Capture the cell that displays the provided text and extract its (X, Y) central coordinate. 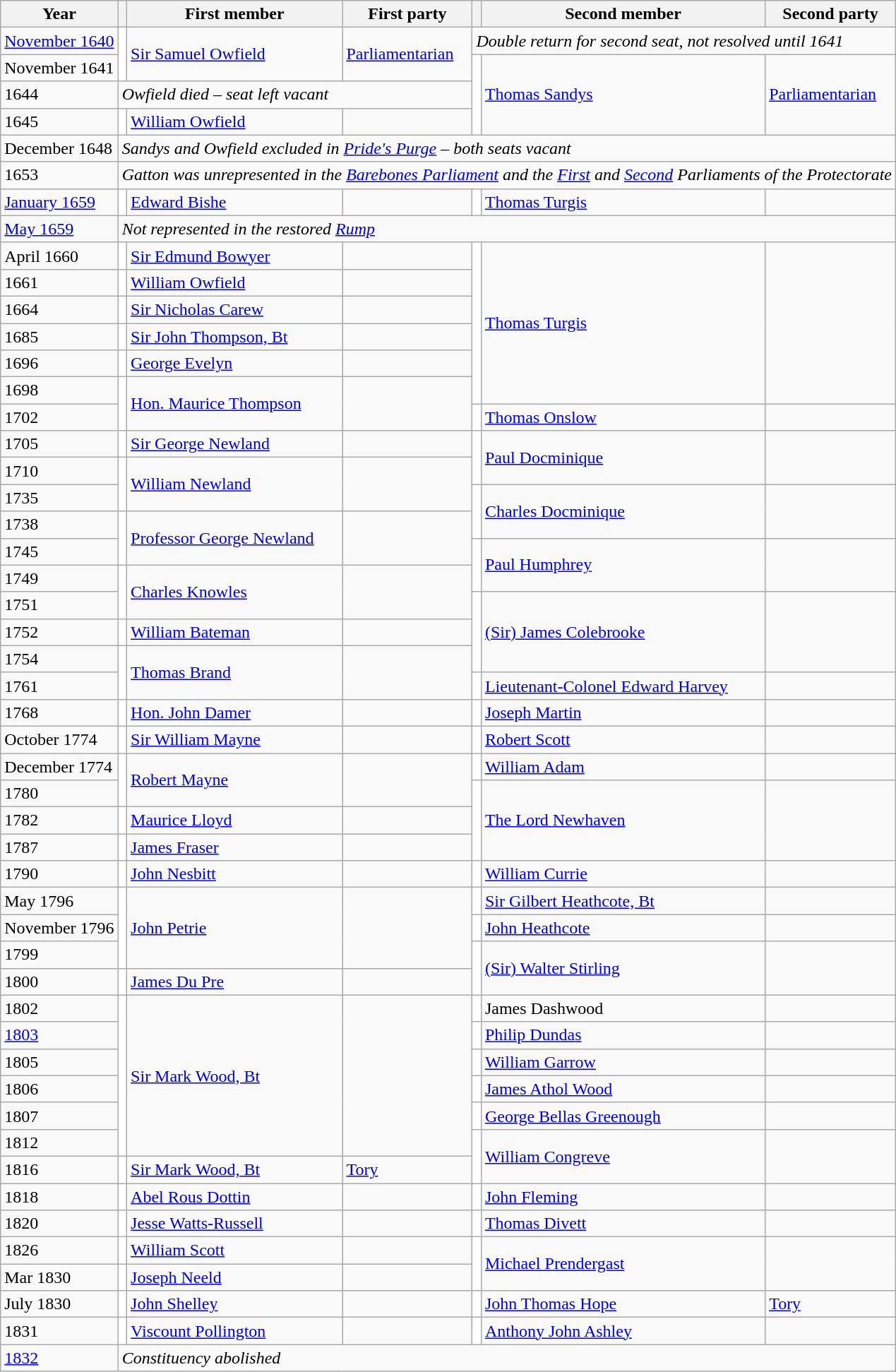
1832 (59, 1358)
James Dashwood (623, 1008)
January 1659 (59, 202)
1768 (59, 712)
Constituency abolished (507, 1358)
November 1641 (59, 68)
1803 (59, 1035)
1812 (59, 1143)
Second member (623, 14)
Lieutenant-Colonel Edward Harvey (623, 686)
1698 (59, 390)
1780 (59, 794)
1696 (59, 364)
1738 (59, 525)
William Currie (623, 874)
Robert Scott (623, 739)
Edward Bishe (234, 202)
May 1796 (59, 901)
1644 (59, 95)
John Petrie (234, 928)
Thomas Divett (623, 1224)
1754 (59, 659)
Hon. John Damer (234, 712)
The Lord Newhaven (623, 821)
Mar 1830 (59, 1277)
William Scott (234, 1251)
1653 (59, 175)
(Sir) James Colebrooke (623, 632)
First member (234, 14)
Owfield died – seat left vacant (295, 95)
Charles Knowles (234, 592)
Paul Humphrey (623, 565)
Sir Nicholas Carew (234, 309)
John Thomas Hope (623, 1304)
Professor George Newland (234, 538)
1735 (59, 498)
1645 (59, 121)
1826 (59, 1251)
William Garrow (623, 1062)
Not represented in the restored Rump (507, 229)
Sandys and Owfield excluded in Pride's Purge – both seats vacant (507, 148)
Joseph Martin (623, 712)
1705 (59, 444)
1782 (59, 821)
James Fraser (234, 847)
William Bateman (234, 632)
1749 (59, 578)
Joseph Neeld (234, 1277)
1799 (59, 955)
1787 (59, 847)
1745 (59, 551)
Sir William Mayne (234, 739)
1831 (59, 1331)
Sir Edmund Bowyer (234, 256)
(Sir) Walter Stirling (623, 968)
Anthony John Ashley (623, 1331)
Maurice Lloyd (234, 821)
1752 (59, 632)
Sir Samuel Owfield (234, 54)
William Adam (623, 766)
John Heathcote (623, 928)
1751 (59, 605)
Sir Gilbert Heathcote, Bt (623, 901)
John Nesbitt (234, 874)
Thomas Onslow (623, 417)
1661 (59, 282)
William Newland (234, 484)
First party (407, 14)
1800 (59, 982)
Paul Docminique (623, 458)
1790 (59, 874)
Thomas Sandys (623, 95)
May 1659 (59, 229)
1805 (59, 1062)
October 1774 (59, 739)
Charles Docminique (623, 511)
1806 (59, 1089)
1820 (59, 1224)
Sir George Newland (234, 444)
Hon. Maurice Thompson (234, 404)
1807 (59, 1116)
William Congreve (623, 1156)
1818 (59, 1197)
John Fleming (623, 1197)
Michael Prendergast (623, 1264)
1702 (59, 417)
Thomas Brand (234, 672)
Robert Mayne (234, 780)
1710 (59, 471)
November 1640 (59, 41)
Double return for second seat, not resolved until 1641 (684, 41)
James Du Pre (234, 982)
December 1648 (59, 148)
1685 (59, 337)
James Athol Wood (623, 1089)
George Bellas Greenough (623, 1116)
1664 (59, 309)
November 1796 (59, 928)
1802 (59, 1008)
Second party (830, 14)
Gatton was unrepresented in the Barebones Parliament and the First and Second Parliaments of the Protectorate (507, 175)
Year (59, 14)
December 1774 (59, 766)
George Evelyn (234, 364)
Philip Dundas (623, 1035)
1816 (59, 1169)
1761 (59, 686)
Jesse Watts-Russell (234, 1224)
John Shelley (234, 1304)
Sir John Thompson, Bt (234, 337)
Abel Rous Dottin (234, 1197)
Viscount Pollington (234, 1331)
July 1830 (59, 1304)
April 1660 (59, 256)
